Pinpoint the cell where the given text exists, returning its [X, Y] midpoint coordinate. 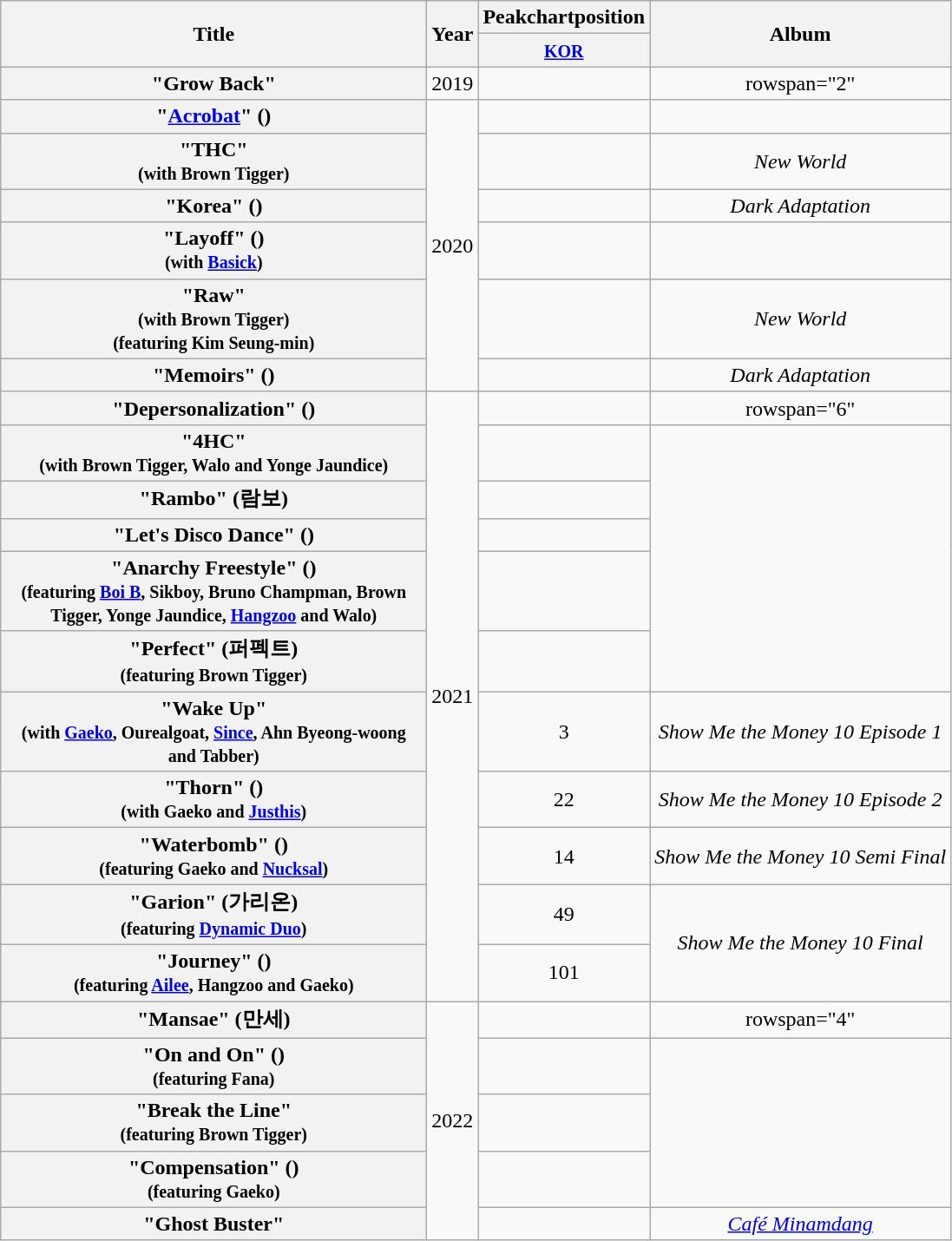
"On and On" ()(featuring Fana) [213, 1066]
Show Me the Money 10 Final [800, 942]
KOR [564, 50]
rowspan="6" [800, 408]
"Raw"(with Brown Tigger)(featuring Kim Seung-min) [213, 318]
2020 [453, 246]
"Break the Line"(featuring Brown Tigger) [213, 1123]
101 [564, 972]
3 [564, 732]
Show Me the Money 10 Semi Final [800, 856]
"Journey" ()(featuring Ailee, Hangzoo and Gaeko) [213, 972]
2022 [453, 1121]
Title [213, 34]
"Grow Back" [213, 83]
"Anarchy Freestyle" ()(featuring Boi B, Sikboy, Bruno Champman, Brown Tigger, Yonge Jaundice, Hangzoo and Walo) [213, 591]
"Waterbomb" ()(featuring Gaeko and Nucksal) [213, 856]
22 [564, 800]
"Depersonalization" () [213, 408]
rowspan="2" [800, 83]
"Acrobat" () [213, 116]
Café Minamdang [800, 1224]
Show Me the Money 10 Episode 2 [800, 800]
"Thorn" ()(with Gaeko and Justhis) [213, 800]
49 [564, 915]
Year [453, 34]
"4HC"(with Brown Tigger, Walo and Yonge Jaundice) [213, 453]
2019 [453, 83]
"Korea" () [213, 206]
"Ghost Buster" [213, 1224]
Album [800, 34]
"Mansae" (만세) [213, 1021]
"Compensation" ()(featuring Gaeko) [213, 1179]
Peakchartposition [564, 17]
"Garion" (가리온)(featuring Dynamic Duo) [213, 915]
"Memoirs" () [213, 375]
"Let's Disco Dance" () [213, 535]
2021 [453, 696]
14 [564, 856]
rowspan="4" [800, 1021]
"THC"(with Brown Tigger) [213, 161]
"Rambo" (람보) [213, 500]
Show Me the Money 10 Episode 1 [800, 732]
"Wake Up"(with Gaeko, Ourealgoat, Since, Ahn Byeong-woong and Tabber) [213, 732]
"Perfect" (퍼펙트)(featuring Brown Tigger) [213, 661]
"Layoff" ()(with Basick) [213, 250]
